Identify which cell holds the provided text, then report its [X, Y] central coordinate. 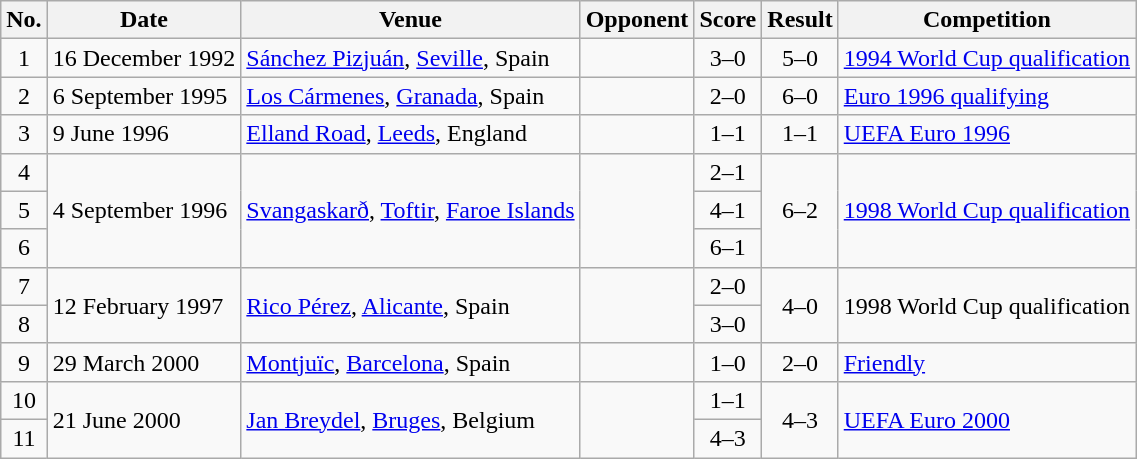
3 [24, 134]
Competition [986, 20]
Euro 1996 qualifying [986, 96]
Sánchez Pizjuán, Seville, Spain [410, 58]
6 [24, 248]
1 [24, 58]
Rico Pérez, Alicante, Spain [410, 305]
4 September 1996 [144, 210]
Score [728, 20]
4 [24, 172]
6–0 [800, 96]
2–1 [728, 172]
Result [800, 20]
5–0 [800, 58]
UEFA Euro 2000 [986, 419]
Friendly [986, 362]
1–0 [728, 362]
UEFA Euro 1996 [986, 134]
6 September 1995 [144, 96]
12 February 1997 [144, 305]
9 June 1996 [144, 134]
4–0 [800, 305]
6–2 [800, 210]
21 June 2000 [144, 419]
5 [24, 210]
8 [24, 324]
Montjuïc, Barcelona, Spain [410, 362]
Svangaskarð, Toftir, Faroe Islands [410, 210]
Date [144, 20]
Opponent [637, 20]
7 [24, 286]
9 [24, 362]
6–1 [728, 248]
29 March 2000 [144, 362]
Elland Road, Leeds, England [410, 134]
Jan Breydel, Bruges, Belgium [410, 419]
16 December 1992 [144, 58]
2 [24, 96]
1994 World Cup qualification [986, 58]
11 [24, 438]
10 [24, 400]
4–1 [728, 210]
Los Cármenes, Granada, Spain [410, 96]
Venue [410, 20]
No. [24, 20]
